Output the [X, Y] coordinate of the center of the cell containing the given text.  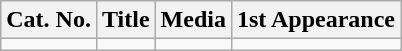
Cat. No. [49, 20]
Media [193, 20]
Title [126, 20]
1st Appearance [316, 20]
